From the cell containing the given text, extract its center point as [x, y] coordinate. 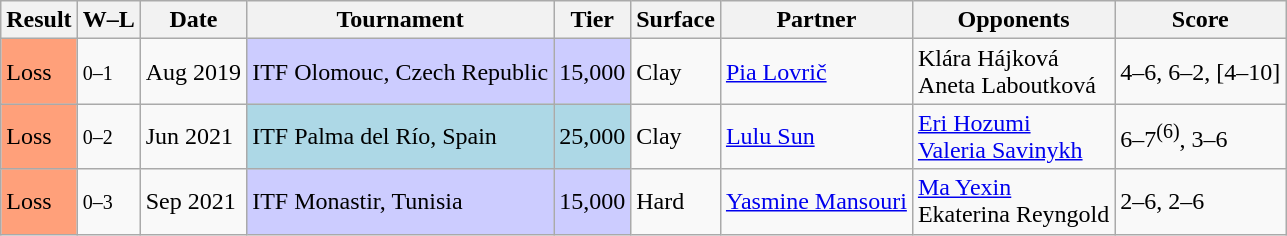
0–3 [108, 202]
Score [1200, 20]
0–1 [108, 72]
Hard [676, 202]
Yasmine Mansouri [816, 202]
2–6, 2–6 [1200, 202]
0–2 [108, 136]
6–7(6), 3–6 [1200, 136]
Pia Lovrič [816, 72]
Lulu Sun [816, 136]
Tier [592, 20]
Sep 2021 [193, 202]
ITF Palma del Río, Spain [400, 136]
Eri Hozumi Valeria Savinykh [1013, 136]
Partner [816, 20]
Result [39, 20]
Opponents [1013, 20]
ITF Monastir, Tunisia [400, 202]
Ma Yexin Ekaterina Reyngold [1013, 202]
Jun 2021 [193, 136]
Aug 2019 [193, 72]
Klára Hájková Aneta Laboutková [1013, 72]
W–L [108, 20]
Tournament [400, 20]
Date [193, 20]
ITF Olomouc, Czech Republic [400, 72]
25,000 [592, 136]
Surface [676, 20]
4–6, 6–2, [4–10] [1200, 72]
